Identify which cell holds the provided text, then report its (x, y) central coordinate. 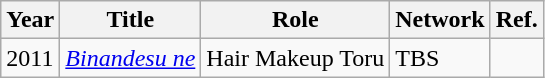
TBS (440, 58)
Binandesu ne (130, 58)
Title (130, 20)
Year (30, 20)
Hair Makeup Toru (296, 58)
2011 (30, 58)
Network (440, 20)
Ref. (516, 20)
Role (296, 20)
